Capture the cell that displays the provided text and extract its [X, Y] central coordinate. 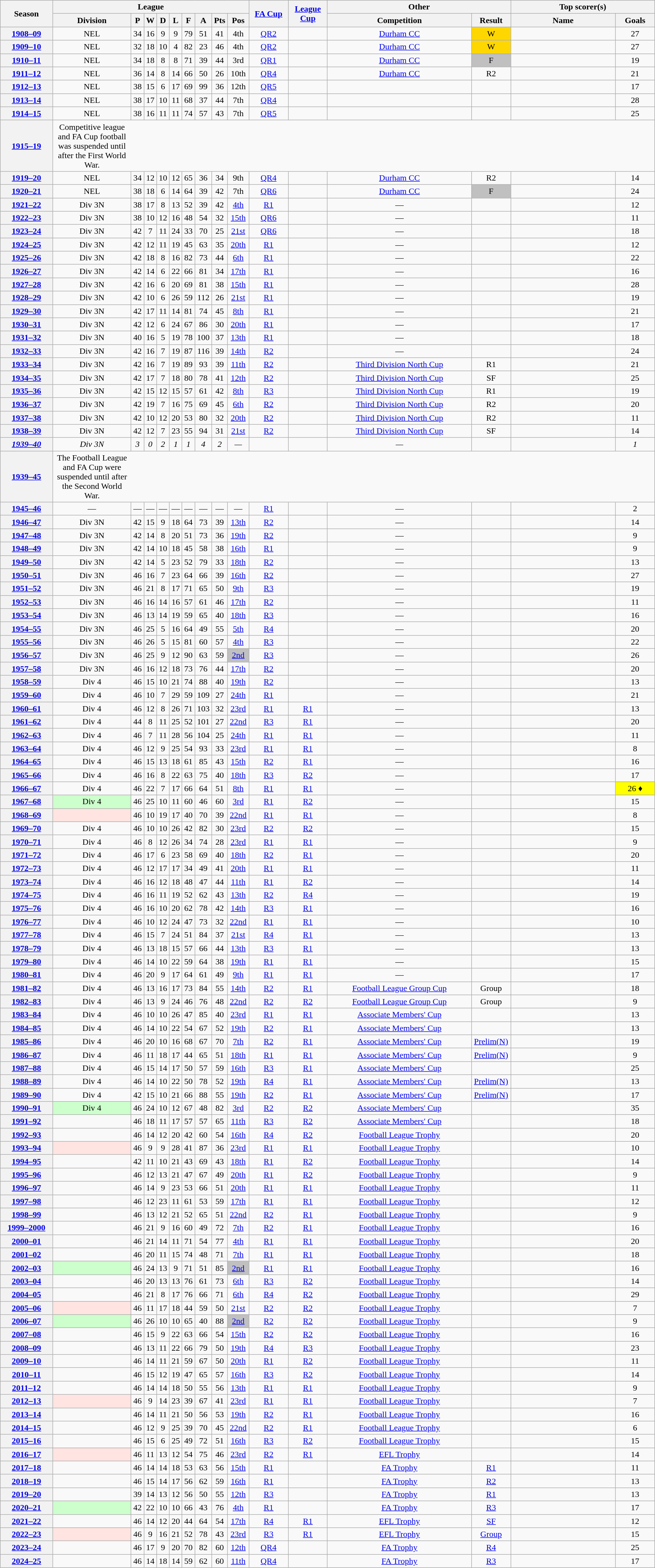
1930–31 [27, 324]
Season [27, 14]
1983–84 [27, 1015]
FA Cup [268, 14]
1969–70 [27, 828]
89 [188, 364]
2001–02 [27, 1254]
1931–32 [27, 338]
1996–97 [27, 1188]
1966–67 [27, 788]
Pts [220, 20]
2002–03 [27, 1268]
1964–65 [27, 762]
1939–45 [27, 477]
A [204, 20]
5th [238, 628]
1929–30 [27, 311]
2006–07 [27, 1321]
1965–66 [27, 775]
1953–54 [27, 615]
L [176, 20]
League [150, 7]
2000–01 [27, 1241]
Competitive league and FA Cup football was suspended until after the First World War. [92, 146]
1989–90 [27, 1095]
1990–91 [27, 1108]
1939–40 [27, 444]
Name [563, 20]
1923–24 [27, 231]
1961–62 [27, 722]
1962–63 [27, 735]
2015–16 [27, 1441]
1947–48 [27, 535]
2014–15 [27, 1428]
2022–23 [27, 1534]
1951–52 [27, 589]
3 [138, 444]
1963–64 [27, 748]
2024–25 [27, 1561]
1925–26 [27, 258]
1954–55 [27, 628]
1982–83 [27, 1001]
1955–56 [27, 642]
1976–77 [27, 922]
1919–20 [27, 178]
2009–10 [27, 1361]
2023–24 [27, 1548]
P [138, 20]
1995–96 [27, 1175]
2018–19 [27, 1481]
Other [419, 7]
2011–12 [27, 1388]
Competition [400, 20]
1911–12 [27, 73]
1987–88 [27, 1068]
1970–71 [27, 842]
109 [204, 695]
1992–93 [27, 1135]
104 [204, 735]
1912–13 [27, 87]
1949–50 [27, 562]
1927–28 [27, 284]
D [163, 20]
1924–25 [27, 245]
1997–98 [27, 1201]
Division [92, 20]
1960–61 [27, 709]
QR1 [268, 60]
2010–11 [27, 1374]
1933–34 [27, 364]
1994–95 [27, 1161]
1959–60 [27, 695]
1956–57 [27, 655]
1958–59 [27, 682]
100 [204, 338]
1952–53 [27, 602]
1926–27 [27, 271]
1971–72 [27, 855]
2019–20 [27, 1494]
101 [204, 722]
1975–76 [27, 908]
1937–38 [27, 417]
86 [204, 324]
Pos [238, 20]
1957–58 [27, 669]
2013–14 [27, 1414]
2007–08 [27, 1335]
1932–33 [27, 351]
1909–10 [27, 47]
1981–82 [27, 988]
1977–78 [27, 935]
1993–94 [27, 1148]
2004–05 [27, 1294]
1985–86 [27, 1041]
1974–75 [27, 895]
2003–04 [27, 1281]
1936–37 [27, 404]
1922–23 [27, 218]
2020–21 [27, 1507]
Goals [635, 20]
Top scorer(s) [583, 7]
1968–69 [27, 815]
94 [204, 431]
1945–46 [27, 509]
1928–29 [27, 298]
2021–22 [27, 1521]
1915–19 [27, 146]
1910–11 [27, 60]
1921–22 [27, 205]
1948–49 [27, 549]
1934–35 [27, 378]
2016–17 [27, 1454]
112 [204, 298]
103 [204, 709]
1914–15 [27, 113]
1938–39 [27, 431]
116 [204, 351]
26 ♦ [635, 788]
1973–74 [27, 881]
90 [188, 655]
2017–18 [27, 1468]
1972–73 [27, 868]
1950–51 [27, 575]
1920–21 [27, 191]
1946–47 [27, 522]
1908–09 [27, 34]
2005–06 [27, 1308]
99 [204, 87]
League Cup [308, 14]
1979–80 [27, 962]
2012–13 [27, 1401]
10th [238, 73]
1978–79 [27, 948]
1999–2000 [27, 1228]
1984–85 [27, 1028]
Result [491, 20]
1988–89 [27, 1081]
1986–87 [27, 1055]
77 [220, 1241]
31 [220, 431]
0 [150, 444]
1967–68 [27, 802]
1913–14 [27, 100]
1935–36 [27, 391]
1998–99 [27, 1215]
1991–92 [27, 1121]
2008–09 [27, 1348]
1980–81 [27, 975]
The Football League and FA Cup were suspended until after the Second World War. [92, 477]
